Search for the cell housing the specified text and yield its [x, y] center coordinate. 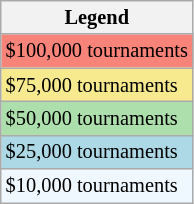
$100,000 tournaments [97, 51]
$50,000 tournaments [97, 118]
$75,000 tournaments [97, 85]
$25,000 tournaments [97, 152]
$10,000 tournaments [97, 186]
Legend [97, 17]
